Extract the (x, y) coordinate from the center of the cell holding the provided text.  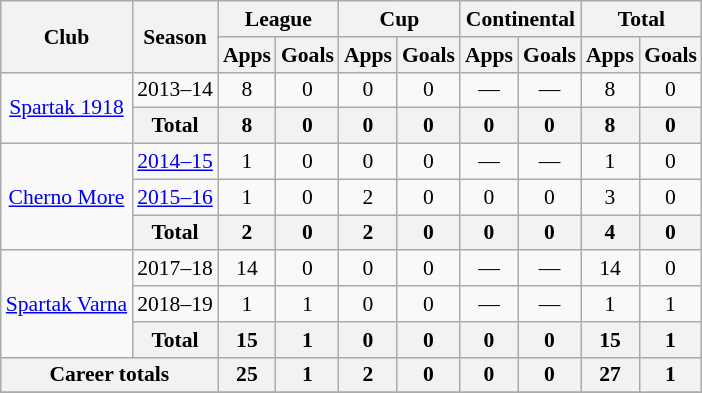
Cherno More (66, 198)
Cup (400, 19)
Continental (520, 19)
2014–15 (175, 162)
Career totals (110, 375)
27 (610, 375)
Spartak 1918 (66, 108)
25 (247, 375)
Spartak Varna (66, 304)
Club (66, 36)
2013–14 (175, 90)
2015–16 (175, 197)
2017–18 (175, 269)
2018–19 (175, 304)
4 (610, 233)
3 (610, 197)
Season (175, 36)
League (278, 19)
